Extract the [x, y] coordinate from the center of the cell holding the provided text.  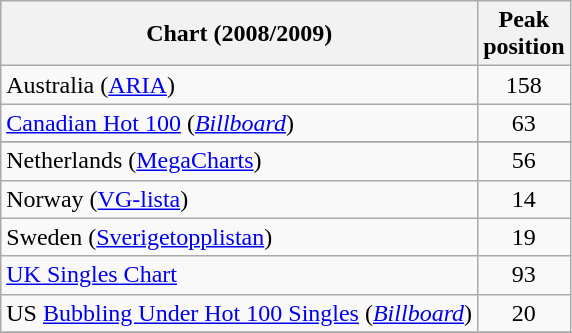
14 [524, 199]
93 [524, 275]
Chart (2008/2009) [240, 34]
20 [524, 313]
Peakposition [524, 34]
Canadian Hot 100 (Billboard) [240, 123]
63 [524, 123]
56 [524, 161]
US Bubbling Under Hot 100 Singles (Billboard) [240, 313]
158 [524, 85]
19 [524, 237]
Netherlands (MegaCharts) [240, 161]
Sweden (Sverigetopplistan) [240, 237]
Australia (ARIA) [240, 85]
Norway (VG-lista) [240, 199]
UK Singles Chart [240, 275]
